Return the (x, y) coordinate for the center point of the cell that contains the specified text.  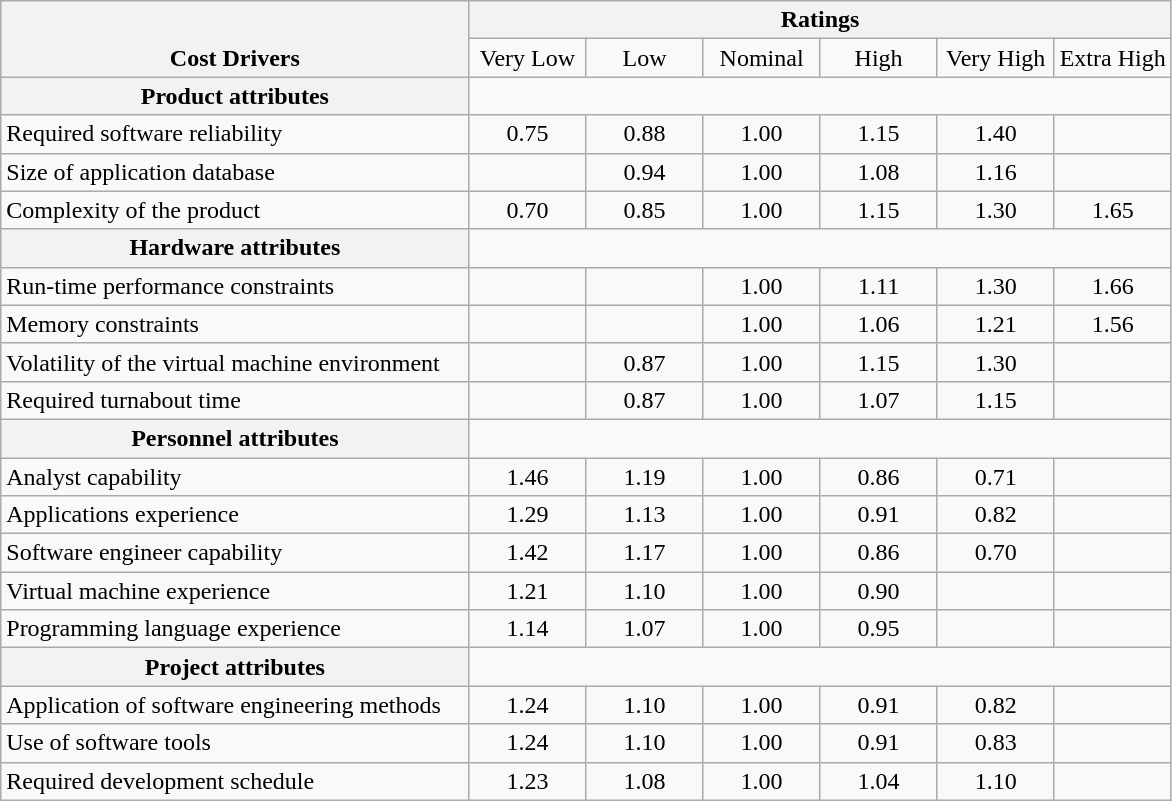
Extra High (1112, 58)
0.75 (528, 134)
Product attributes (235, 96)
1.11 (878, 286)
1.65 (1112, 210)
0.83 (996, 743)
1.56 (1112, 324)
0.90 (878, 591)
1.29 (528, 515)
Very Low (528, 58)
1.19 (644, 477)
Personnel attributes (235, 438)
1.42 (528, 553)
Hardware attributes (235, 248)
Application of software engineering methods (235, 705)
High (878, 58)
Required turnabout time (235, 400)
Applications experience (235, 515)
0.85 (644, 210)
Required development schedule (235, 781)
Use of software tools (235, 743)
1.04 (878, 781)
Project attributes (235, 667)
0.71 (996, 477)
1.66 (1112, 286)
Size of application database (235, 172)
Ratings (820, 20)
Very High (996, 58)
1.40 (996, 134)
Volatility of the virtual machine environment (235, 362)
1.06 (878, 324)
0.95 (878, 629)
Memory constraints (235, 324)
Cost Drivers (235, 39)
1.23 (528, 781)
Low (644, 58)
Virtual machine experience (235, 591)
1.17 (644, 553)
Nominal (762, 58)
1.16 (996, 172)
Analyst capability (235, 477)
0.94 (644, 172)
1.13 (644, 515)
Complexity of the product (235, 210)
Required software reliability (235, 134)
1.14 (528, 629)
Run-time performance constraints (235, 286)
0.88 (644, 134)
Programming language experience (235, 629)
1.46 (528, 477)
Software engineer capability (235, 553)
